Determine the [x, y] coordinate at the center of the cell enclosing the given text.  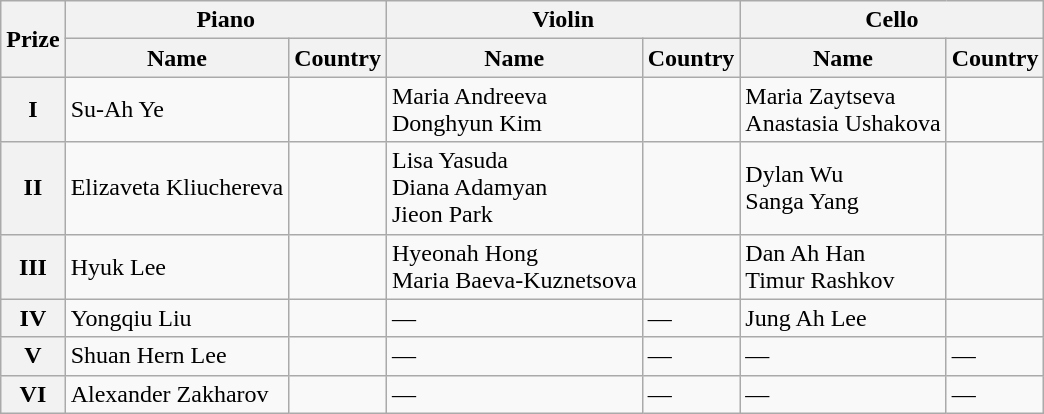
Hyuk Lee [177, 266]
Violin [562, 20]
Piano [226, 20]
V [33, 356]
Su-Ah Ye [177, 110]
Dylan WuSanga Yang [843, 188]
Yongqiu Liu [177, 318]
Maria AndreevaDonghyun Kim [514, 110]
Cello [892, 20]
Alexander Zakharov [177, 394]
II [33, 188]
Maria ZaytsevaAnastasia Ushakova [843, 110]
Dan Ah HanTimur Rashkov [843, 266]
IV [33, 318]
Jung Ah Lee [843, 318]
I [33, 110]
Prize [33, 39]
Lisa YasudaDiana AdamyanJieon Park [514, 188]
Shuan Hern Lee [177, 356]
III [33, 266]
Elizaveta Kliuchereva [177, 188]
VI [33, 394]
Hyeonah HongMaria Baeva-Kuznetsova [514, 266]
